Search for the cell housing the specified text and yield its (x, y) center coordinate. 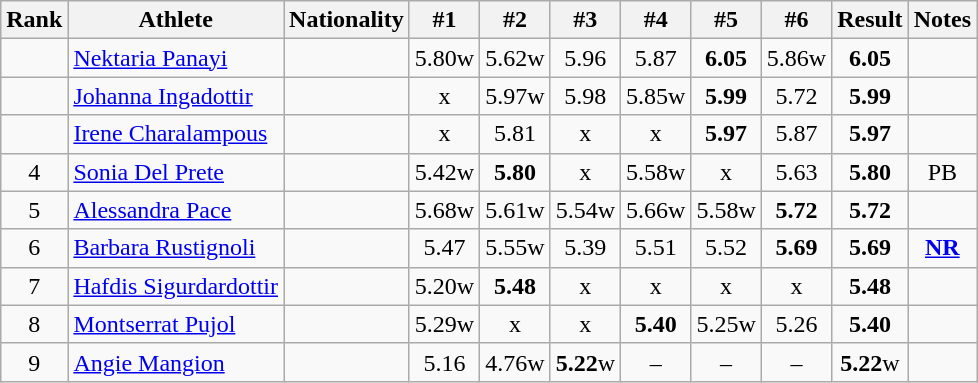
Alessandra Pace (176, 210)
5.26 (796, 324)
#6 (796, 20)
4.76w (515, 362)
Rank (34, 20)
5.42w (444, 172)
Barbara Rustignoli (176, 248)
Notes (942, 20)
7 (34, 286)
5.85w (656, 96)
Montserrat Pujol (176, 324)
8 (34, 324)
Sonia Del Prete (176, 172)
#4 (656, 20)
5.80w (444, 58)
5.81 (515, 134)
Angie Mangion (176, 362)
5.52 (726, 248)
5.54w (585, 210)
5.25w (726, 324)
5.98 (585, 96)
5.51 (656, 248)
5.86w (796, 58)
Athlete (176, 20)
5 (34, 210)
#2 (515, 20)
Result (870, 20)
5.61w (515, 210)
#1 (444, 20)
5.16 (444, 362)
Johanna Ingadottir (176, 96)
5.29w (444, 324)
4 (34, 172)
6 (34, 248)
Hafdis Sigurdardottir (176, 286)
9 (34, 362)
5.55w (515, 248)
Nektaria Panayi (176, 58)
5.62w (515, 58)
PB (942, 172)
Nationality (347, 20)
5.20w (444, 286)
5.68w (444, 210)
#3 (585, 20)
5.66w (656, 210)
5.97w (515, 96)
NR (942, 248)
5.39 (585, 248)
5.47 (444, 248)
5.96 (585, 58)
#5 (726, 20)
Irene Charalampous (176, 134)
5.63 (796, 172)
